From the cell containing the given text, extract its center point as (x, y) coordinate. 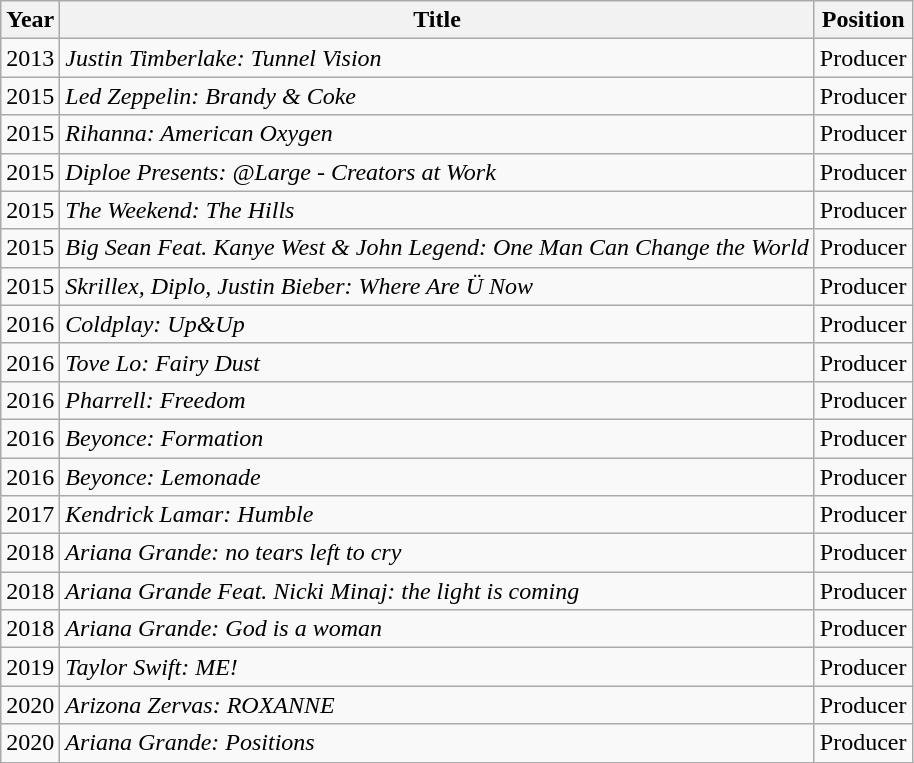
The Weekend: The Hills (438, 210)
Title (438, 20)
Year (30, 20)
Pharrell: Freedom (438, 400)
Diploe Presents: @Large - Creators at Work (438, 172)
Big Sean Feat. Kanye West & John Legend: One Man Can Change the World (438, 248)
Ariana Grande: Positions (438, 743)
Ariana Grande: God is a woman (438, 629)
Coldplay: Up&Up (438, 324)
2013 (30, 58)
Ariana Grande: no tears left to cry (438, 553)
Beyonce: Formation (438, 438)
Beyonce: Lemonade (438, 477)
2017 (30, 515)
Ariana Grande Feat. Nicki Minaj: the light is coming (438, 591)
Arizona Zervas: ROXANNE (438, 705)
Position (863, 20)
2019 (30, 667)
Led Zeppelin: Brandy & Coke (438, 96)
Taylor Swift: ME! (438, 667)
Tove Lo: Fairy Dust (438, 362)
Kendrick Lamar: Humble (438, 515)
Skrillex, Diplo, Justin Bieber: Where Are Ü Now (438, 286)
Justin Timberlake: Tunnel Vision (438, 58)
Rihanna: American Oxygen (438, 134)
